Return the (x, y) coordinate for the center point of the cell that contains the specified text.  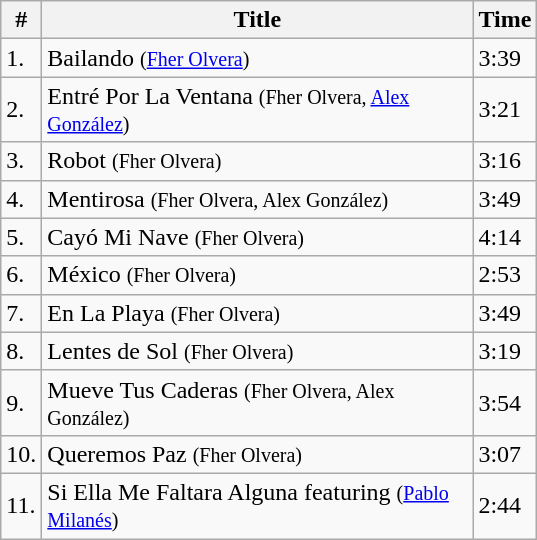
3:54 (505, 402)
6. (22, 275)
3:07 (505, 454)
3:21 (505, 110)
# (22, 20)
3:16 (505, 161)
4:14 (505, 237)
5. (22, 237)
Time (505, 20)
Mentirosa (Fher Olvera, Alex González) (258, 199)
Lentes de Sol (Fher Olvera) (258, 351)
Queremos Paz (Fher Olvera) (258, 454)
9. (22, 402)
11. (22, 506)
8. (22, 351)
Bailando (Fher Olvera) (258, 58)
3:19 (505, 351)
1. (22, 58)
3:39 (505, 58)
2. (22, 110)
2:44 (505, 506)
Robot (Fher Olvera) (258, 161)
Title (258, 20)
3. (22, 161)
4. (22, 199)
7. (22, 313)
México (Fher Olvera) (258, 275)
Si Ella Me Faltara Alguna featuring (Pablo Milanés) (258, 506)
2:53 (505, 275)
Entré Por La Ventana (Fher Olvera, Alex González) (258, 110)
10. (22, 454)
En La Playa (Fher Olvera) (258, 313)
Cayó Mi Nave (Fher Olvera) (258, 237)
Mueve Tus Caderas (Fher Olvera, Alex González) (258, 402)
